Locate the cell with the specified text and output its [X, Y] center coordinate. 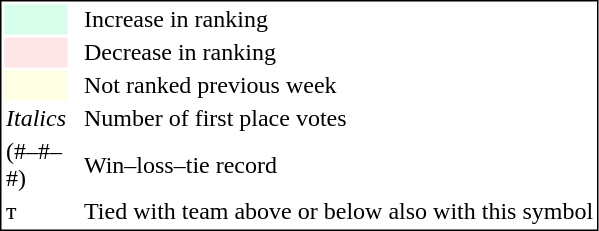
Win–loss–tie record [338, 164]
т [36, 211]
Decrease in ranking [338, 53]
Not ranked previous week [338, 85]
Increase in ranking [338, 19]
Italics [36, 119]
(#–#–#) [36, 164]
Number of first place votes [338, 119]
Tied with team above or below also with this symbol [338, 211]
